For the text-containing cell, return its midpoint in [X, Y] coordinate format. 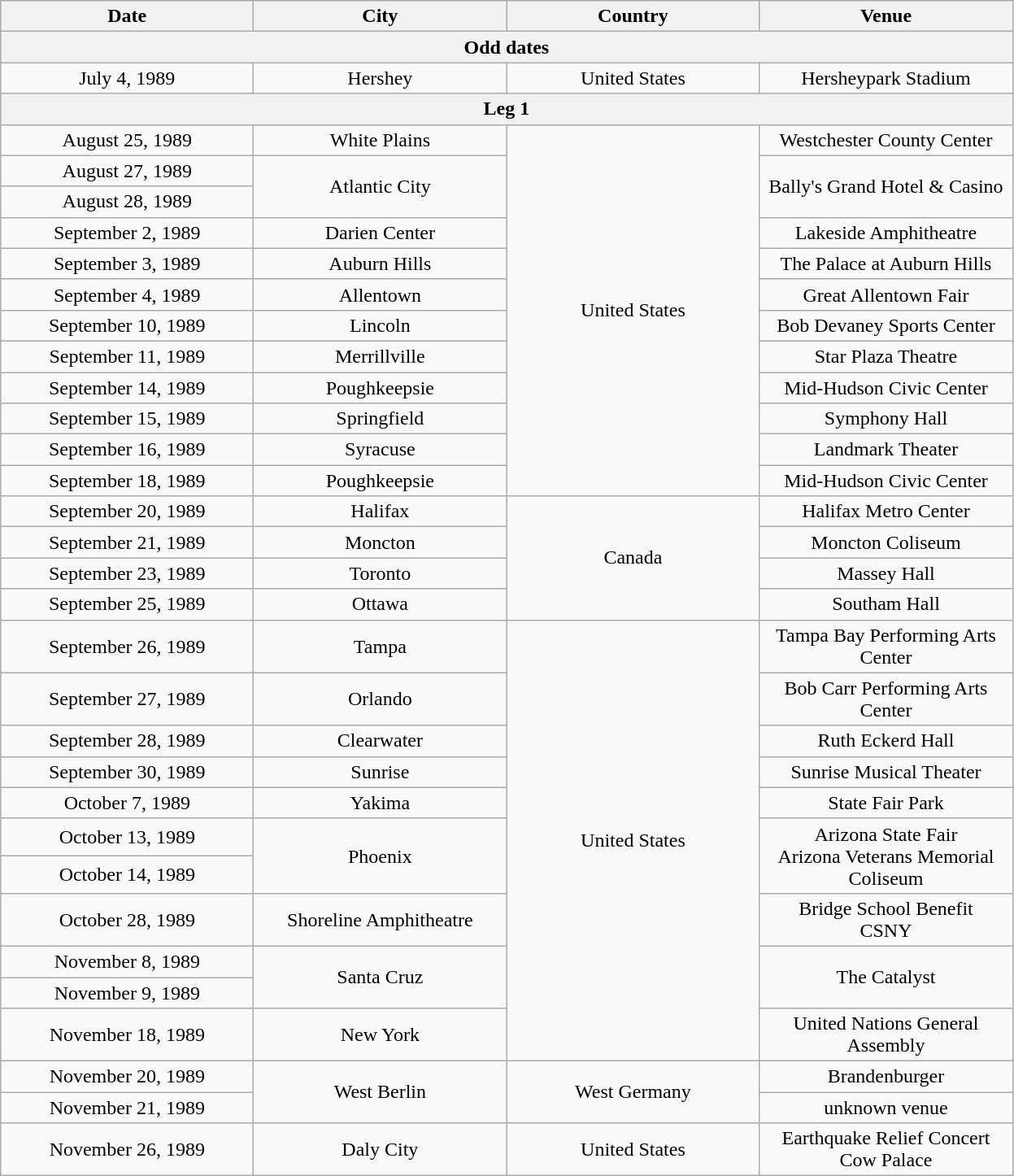
September 18, 1989 [127, 481]
Date [127, 16]
November 26, 1989 [127, 1150]
November 20, 1989 [127, 1077]
September 25, 1989 [127, 604]
Bridge School BenefitCSNY [886, 919]
White Plains [381, 140]
September 27, 1989 [127, 699]
November 18, 1989 [127, 1034]
Phoenix [381, 856]
September 26, 1989 [127, 646]
Clearwater [381, 741]
October 7, 1989 [127, 803]
Auburn Hills [381, 264]
November 9, 1989 [127, 993]
The Catalyst [886, 977]
Atlantic City [381, 186]
Yakima [381, 803]
September 20, 1989 [127, 512]
Darien Center [381, 233]
Halifax [381, 512]
Brandenburger [886, 1077]
Toronto [381, 573]
October 13, 1989 [127, 837]
Hershey [381, 78]
Shoreline Amphitheatre [381, 919]
October 28, 1989 [127, 919]
September 21, 1989 [127, 542]
August 25, 1989 [127, 140]
Country [633, 16]
New York [381, 1034]
West Germany [633, 1092]
Ruth Eckerd Hall [886, 741]
September 4, 1989 [127, 294]
Syracuse [381, 450]
Bob Carr Performing Arts Center [886, 699]
Great Allentown Fair [886, 294]
Odd dates [507, 47]
August 28, 1989 [127, 202]
Lakeside Amphitheatre [886, 233]
Hersheypark Stadium [886, 78]
The Palace at Auburn Hills [886, 264]
September 28, 1989 [127, 741]
August 27, 1989 [127, 171]
State Fair Park [886, 803]
July 4, 1989 [127, 78]
Leg 1 [507, 109]
unknown venue [886, 1108]
Lincoln [381, 325]
Allentown [381, 294]
Sunrise [381, 772]
City [381, 16]
Arizona State FairArizona Veterans Memorial Coliseum [886, 856]
Massey Hall [886, 573]
Sunrise Musical Theater [886, 772]
Canada [633, 558]
September 2, 1989 [127, 233]
Daly City [381, 1150]
Star Plaza Theatre [886, 356]
Venue [886, 16]
November 21, 1989 [127, 1108]
September 11, 1989 [127, 356]
Santa Cruz [381, 977]
Ottawa [381, 604]
United Nations General Assembly [886, 1034]
Merrillville [381, 356]
September 14, 1989 [127, 388]
Westchester County Center [886, 140]
September 10, 1989 [127, 325]
Tampa Bay Performing Arts Center [886, 646]
Tampa [381, 646]
Bob Devaney Sports Center [886, 325]
Landmark Theater [886, 450]
November 8, 1989 [127, 961]
Bally's Grand Hotel & Casino [886, 186]
Southam Hall [886, 604]
Moncton Coliseum [886, 542]
West Berlin [381, 1092]
Moncton [381, 542]
Symphony Hall [886, 419]
September 23, 1989 [127, 573]
Earthquake Relief ConcertCow Palace [886, 1150]
September 16, 1989 [127, 450]
Orlando [381, 699]
September 15, 1989 [127, 419]
October 14, 1989 [127, 874]
September 30, 1989 [127, 772]
Halifax Metro Center [886, 512]
September 3, 1989 [127, 264]
Springfield [381, 419]
